Provide the [x, y] coordinate of the cell's center where the given text is located.  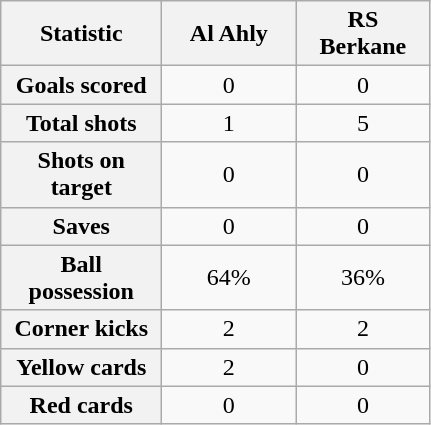
64% [229, 278]
Al Ahly [229, 34]
Red cards [82, 405]
1 [229, 123]
5 [363, 123]
Ball possession [82, 278]
Yellow cards [82, 367]
Goals scored [82, 85]
Corner kicks [82, 329]
RS Berkane [363, 34]
Statistic [82, 34]
Total shots [82, 123]
Shots on target [82, 174]
Saves [82, 226]
36% [363, 278]
